Detect which cell encompasses the target text, then output its [X, Y] center coordinate. 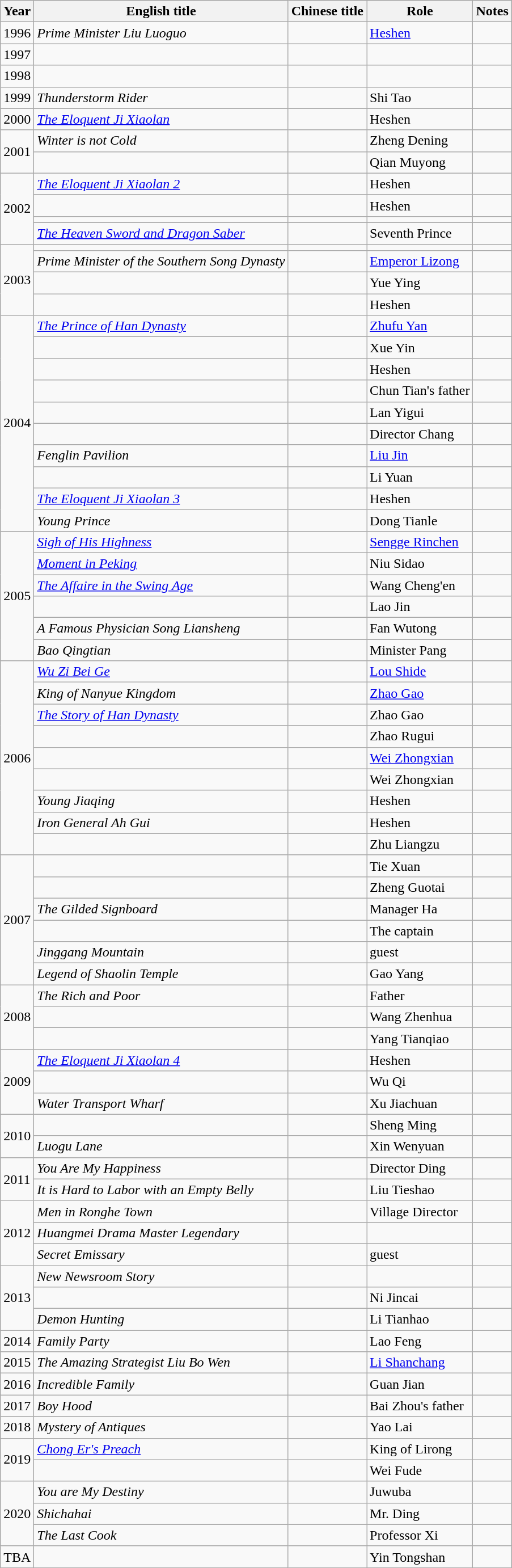
The Gilded Signboard [161, 909]
Wang Cheng'en [420, 585]
Xu Jiachuan [420, 1103]
Shichahai [161, 1514]
Emperor Lizong [420, 262]
Thunderstorm Rider [161, 98]
Lao Jin [420, 607]
2011 [17, 1179]
Fan Wutong [420, 629]
Water Transport Wharf [161, 1103]
Legend of Shaolin Temple [161, 974]
1996 [17, 33]
Tie Xuan [420, 866]
Chinese title [327, 11]
Family Party [161, 1341]
2018 [17, 1427]
Yin Tongshan [420, 1557]
The Amazing Strategist Liu Bo Wen [161, 1363]
Zheng Guotai [420, 887]
Niu Sidao [420, 563]
The Heaven Sword and Dragon Saber [161, 233]
Notes [492, 11]
The captain [420, 931]
2006 [17, 758]
The Eloquent Ji Xiaolan 4 [161, 1060]
Boy Hood [161, 1406]
2009 [17, 1082]
Fenglin Pavilion [161, 456]
2016 [17, 1384]
Incredible Family [161, 1384]
Sheng Ming [420, 1125]
Minister Pang [420, 650]
Young Jiaqing [161, 801]
Year [17, 11]
Dong Tianle [420, 520]
Li Tianhao [420, 1320]
Wu Qi [420, 1082]
The Eloquent Ji Xiaolan [161, 119]
Sigh of His Highness [161, 542]
Chong Er's Preach [161, 1449]
Iron General Ah Gui [161, 823]
2010 [17, 1136]
Shi Tao [420, 98]
2003 [17, 279]
Liu Jin [420, 456]
Luogu Lane [161, 1147]
Role [420, 11]
Huangmei Drama Master Legendary [161, 1233]
The Rich and Poor [161, 996]
2012 [17, 1233]
The Eloquent Ji Xiaolan 3 [161, 499]
2000 [17, 119]
2019 [17, 1460]
Gao Yang [420, 974]
2014 [17, 1341]
2013 [17, 1297]
Father [420, 996]
Bao Qingtian [161, 650]
Director Ding [420, 1168]
Liu Tieshao [420, 1190]
Lao Feng [420, 1341]
Chun Tian's father [420, 391]
Moment in Peking [161, 563]
English title [161, 11]
Yao Lai [420, 1427]
Zheng Dening [420, 141]
You Are My Happiness [161, 1168]
Wang Zhenhua [420, 1017]
Prime Minister Liu Luoguo [161, 33]
1998 [17, 76]
2008 [17, 1017]
Xin Wenyuan [420, 1147]
Ni Jincai [420, 1298]
King of Lirong [420, 1449]
The Story of Han Dynasty [161, 715]
2020 [17, 1514]
Sengge Rinchen [420, 542]
Li Yuan [420, 477]
1997 [17, 54]
Xue Yin [420, 348]
Wu Zi Bei Ge [161, 672]
2002 [17, 209]
Demon Hunting [161, 1320]
The Last Cook [161, 1535]
Jinggang Mountain [161, 952]
Wei Fude [420, 1470]
Mystery of Antiques [161, 1427]
2004 [17, 423]
Secret Emissary [161, 1254]
Zhao Rugui [420, 736]
Guan Jian [420, 1384]
Lou Shide [420, 672]
2015 [17, 1363]
You are My Destiny [161, 1492]
Lan Yigui [420, 412]
Prime Minister of the Southern Song Dynasty [161, 262]
Men in Ronghe Town [161, 1211]
The Affaire in the Swing Age [161, 585]
The Prince of Han Dynasty [161, 326]
It is Hard to Labor with an Empty Belly [161, 1190]
Yang Tianqiao [420, 1039]
2007 [17, 920]
Village Director [420, 1211]
2017 [17, 1406]
TBA [17, 1557]
Zhu Liangzu [420, 844]
Winter is not Cold [161, 141]
1999 [17, 98]
Bai Zhou's father [420, 1406]
Director Chang [420, 434]
Yue Ying [420, 283]
Li Shanchang [420, 1363]
2001 [17, 151]
The Eloquent Ji Xiaolan 2 [161, 184]
King of Nanyue Kingdom [161, 693]
Qian Muyong [420, 162]
Young Prince [161, 520]
New Newsroom Story [161, 1276]
Mr. Ding [420, 1514]
2005 [17, 596]
Professor Xi [420, 1535]
A Famous Physician Song Liansheng [161, 629]
Juwuba [420, 1492]
Seventh Prince [420, 233]
Manager Ha [420, 909]
Zhufu Yan [420, 326]
